Search for the cell housing the specified text and yield its (x, y) center coordinate. 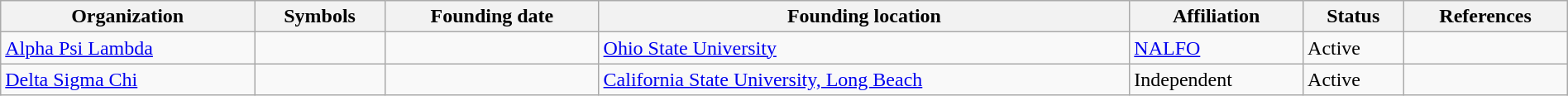
Founding date (492, 17)
Ohio State University (864, 48)
Symbols (320, 17)
Alpha Psi Lambda (127, 48)
Status (1353, 17)
Independent (1217, 79)
Affiliation (1217, 17)
Founding location (864, 17)
Organization (127, 17)
Delta Sigma Chi (127, 79)
California State University, Long Beach (864, 79)
NALFO (1217, 48)
References (1485, 17)
